From the cell containing the given text, extract its center point as (x, y) coordinate. 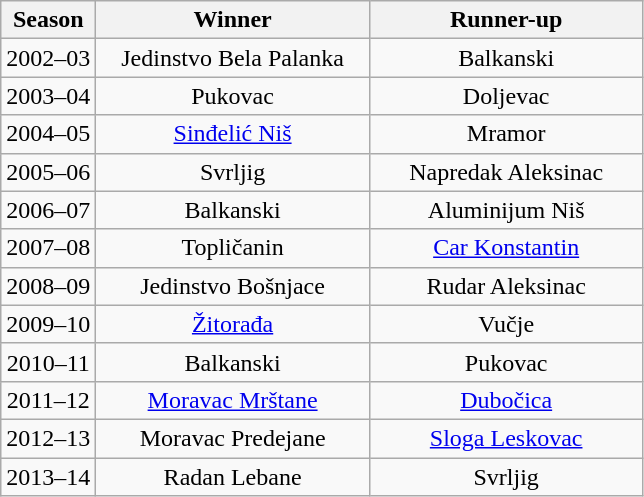
2008–09 (48, 286)
Jedinstvo Bošnjace (233, 286)
2009–10 (48, 324)
2007–08 (48, 248)
2006–07 (48, 210)
Winner (233, 20)
Doljevac (506, 96)
2003–04 (48, 96)
Moravac Predejane (233, 438)
2010–11 (48, 362)
Vučje (506, 324)
2002–03 (48, 58)
2012–13 (48, 438)
Topličanin (233, 248)
Jedinstvo Bela Palanka (233, 58)
Mramor (506, 134)
2005–06 (48, 172)
Rudar Aleksinac (506, 286)
Napredak Aleksinac (506, 172)
2013–14 (48, 477)
Moravac Mrštane (233, 400)
Dubočica (506, 400)
2011–12 (48, 400)
Aluminijum Niš (506, 210)
2004–05 (48, 134)
Radan Lebane (233, 477)
Season (48, 20)
Car Konstantin (506, 248)
Runner-up (506, 20)
Sloga Leskovac (506, 438)
Žitorađa (233, 324)
Sinđelić Niš (233, 134)
